Pinpoint the cell where the given text exists, returning its (X, Y) midpoint coordinate. 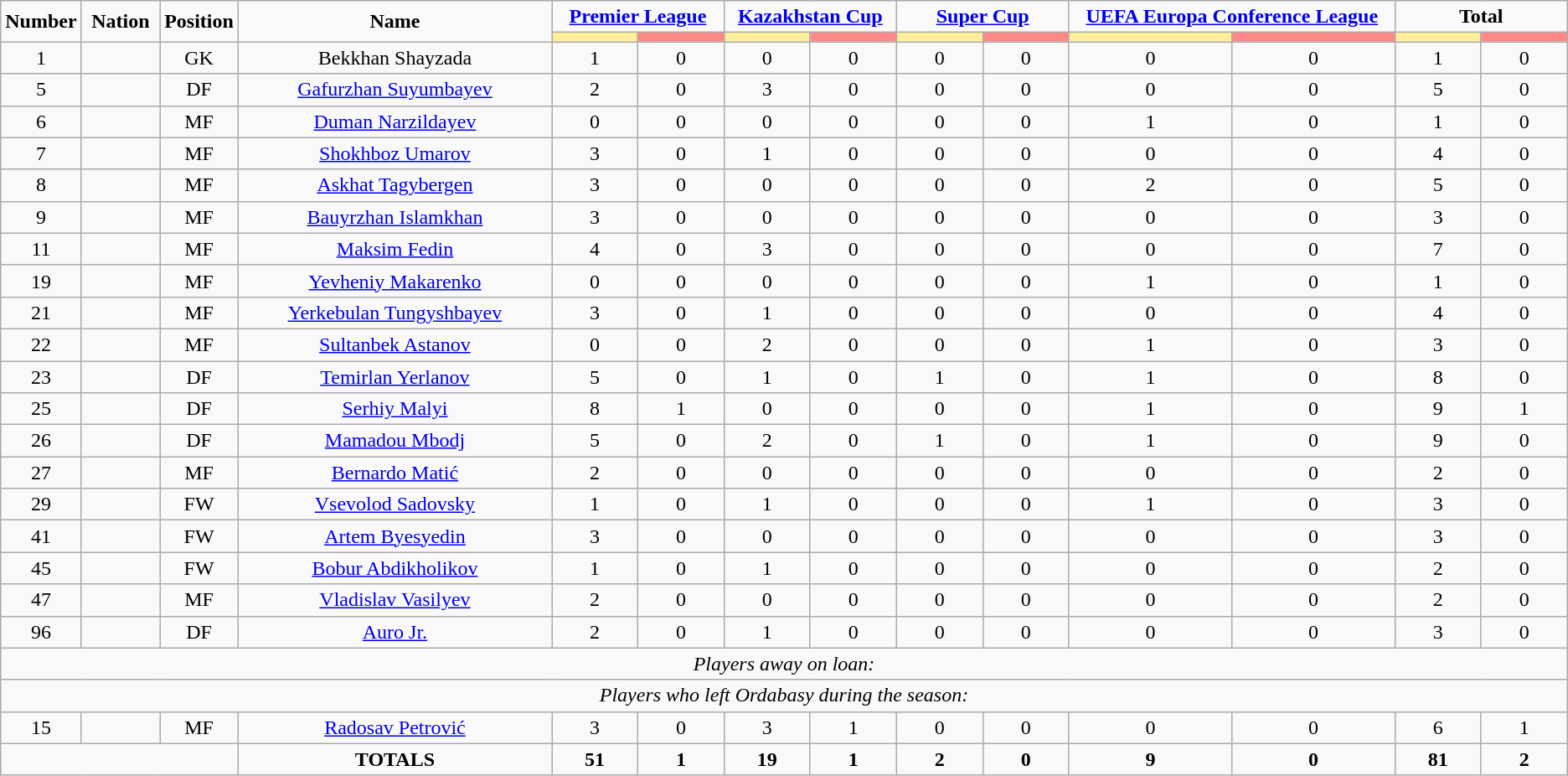
Yerkebulan Tungyshbayev (395, 313)
Maksim Fedin (395, 249)
Vladislav Vasilyev (395, 600)
23 (41, 376)
Kazakhstan Cup (810, 17)
Yevheniy Makarenko (395, 281)
Players away on loan: (784, 664)
Bobur Abdikholikov (395, 568)
15 (41, 727)
47 (41, 600)
Askhat Tagybergen (395, 185)
81 (1437, 759)
96 (41, 632)
22 (41, 344)
Name (395, 22)
21 (41, 313)
Bekkhan Shayzada (395, 58)
Gafurzhan Suyumbayev (395, 90)
25 (41, 409)
Position (199, 22)
Bernardo Matić (395, 473)
Bauyrzhan Islamkhan (395, 217)
41 (41, 536)
Number (41, 22)
Super Cup (983, 17)
Players who left Ordabasy during the season: (784, 696)
26 (41, 441)
Total (1481, 17)
Mamadou Mbodj (395, 441)
Duman Narzildayev (395, 122)
51 (595, 759)
Radosav Petrović (395, 727)
GK (199, 58)
Serhiy Malyi (395, 409)
Shokhboz Umarov (395, 153)
29 (41, 504)
Temirlan Yerlanov (395, 376)
45 (41, 568)
Sultanbek Astanov (395, 344)
Nation (121, 22)
11 (41, 249)
UEFA Europa Conference League (1231, 17)
Auro Jr. (395, 632)
TOTALS (395, 759)
27 (41, 473)
Artem Byesyedin (395, 536)
Vsevolod Sadovsky (395, 504)
Premier League (637, 17)
